Return (x, y) of the center of cell containing provided text 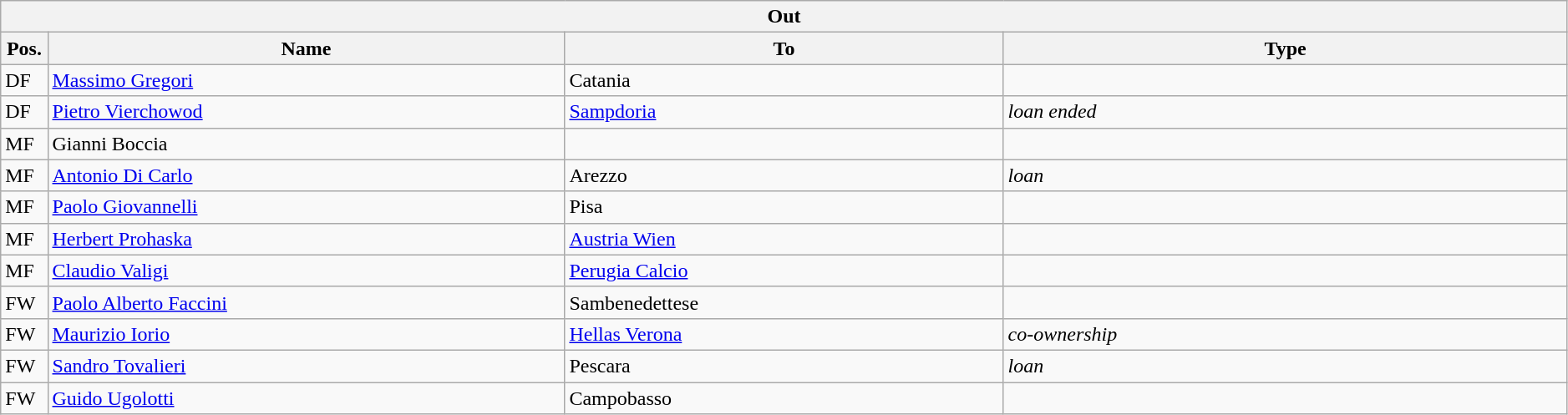
Type (1285, 48)
Pisa (784, 207)
Pos. (24, 48)
Sandro Tovalieri (306, 366)
Hellas Verona (784, 334)
Gianni Boccia (306, 144)
Guido Ugolotti (306, 398)
co-ownership (1285, 334)
Catania (784, 80)
To (784, 48)
Austria Wien (784, 239)
Antonio Di Carlo (306, 175)
Sambenedettese (784, 302)
Claudio Valigi (306, 271)
Name (306, 48)
Pescara (784, 366)
Perugia Calcio (784, 271)
Campobasso (784, 398)
Arezzo (784, 175)
Sampdoria (784, 112)
Paolo Alberto Faccini (306, 302)
Massimo Gregori (306, 80)
Maurizio Iorio (306, 334)
loan ended (1285, 112)
Paolo Giovannelli (306, 207)
Pietro Vierchowod (306, 112)
Herbert Prohaska (306, 239)
Out (784, 17)
